Search for the cell housing the specified text and yield its [x, y] center coordinate. 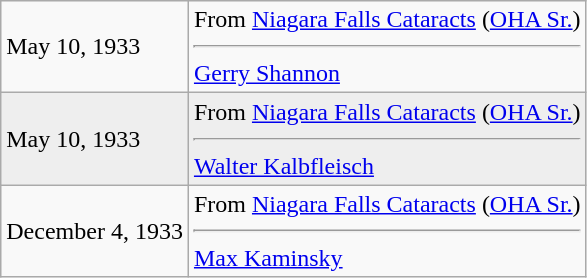
From Niagara Falls Cataracts (OHA Sr.)Walter Kalbfleisch [387, 139]
December 4, 1933 [95, 231]
From Niagara Falls Cataracts (OHA Sr.)Gerry Shannon [387, 47]
From Niagara Falls Cataracts (OHA Sr.)Max Kaminsky [387, 231]
